Return [x, y] of the center of cell containing provided text 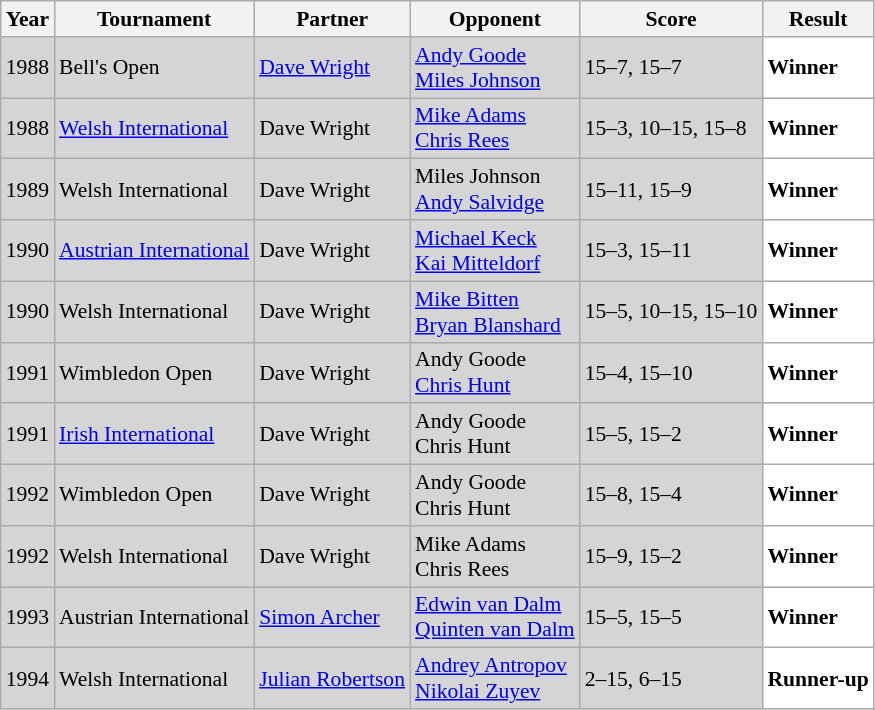
Score [672, 19]
15–4, 15–10 [672, 372]
Andrey Antropov Nikolai Zuyev [495, 678]
Simon Archer [332, 618]
15–5, 10–15, 15–10 [672, 312]
1989 [28, 190]
1994 [28, 678]
Year [28, 19]
Result [818, 19]
Tournament [154, 19]
15–11, 15–9 [672, 190]
Mike Bitten Bryan Blanshard [495, 312]
Runner-up [818, 678]
Partner [332, 19]
15–3, 10–15, 15–8 [672, 128]
Opponent [495, 19]
15–8, 15–4 [672, 496]
1993 [28, 618]
15–5, 15–2 [672, 434]
Irish International [154, 434]
15–7, 15–7 [672, 68]
Edwin van Dalm Quinten van Dalm [495, 618]
Andy Goode Miles Johnson [495, 68]
2–15, 6–15 [672, 678]
15–3, 15–11 [672, 250]
Michael Keck Kai Mitteldorf [495, 250]
Julian Robertson [332, 678]
15–5, 15–5 [672, 618]
15–9, 15–2 [672, 556]
Bell's Open [154, 68]
Miles Johnson Andy Salvidge [495, 190]
